Detect which cell encompasses the target text, then output its (x, y) center coordinate. 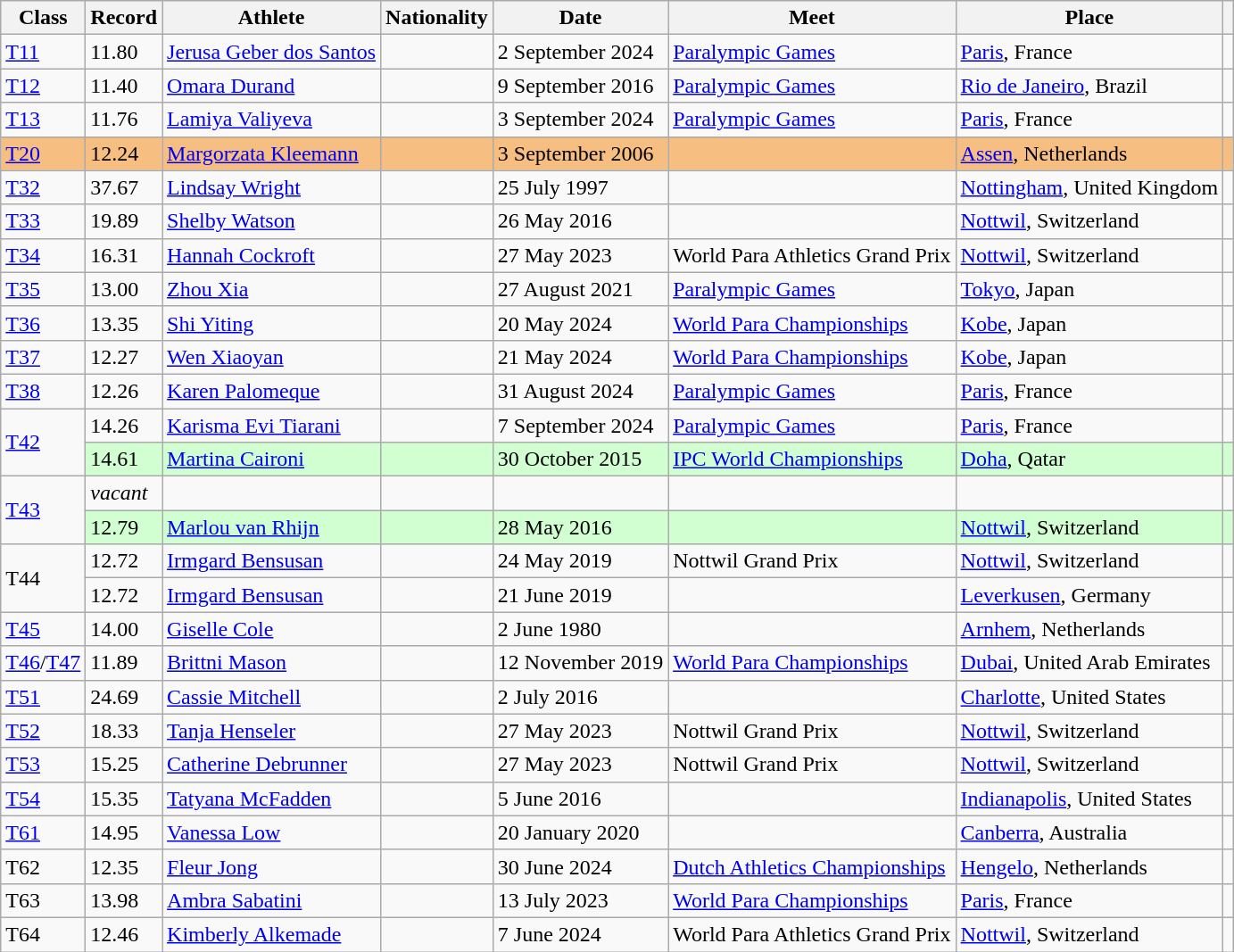
14.00 (124, 629)
21 June 2019 (580, 595)
9 September 2016 (580, 86)
12.24 (124, 153)
Indianapolis, United States (1089, 799)
Nottingham, United Kingdom (1089, 187)
27 August 2021 (580, 289)
7 June 2024 (580, 934)
11.80 (124, 52)
Record (124, 18)
Tanja Henseler (271, 731)
Leverkusen, Germany (1089, 595)
11.76 (124, 120)
Tatyana McFadden (271, 799)
12.35 (124, 866)
Meet (812, 18)
Omara Durand (271, 86)
T43 (43, 510)
T12 (43, 86)
20 May 2024 (580, 323)
Place (1089, 18)
31 August 2024 (580, 391)
15.25 (124, 765)
2 June 1980 (580, 629)
T63 (43, 900)
Athlete (271, 18)
30 October 2015 (580, 459)
30 June 2024 (580, 866)
14.61 (124, 459)
T45 (43, 629)
T38 (43, 391)
Lamiya Valiyeva (271, 120)
14.26 (124, 426)
Karisma Evi Tiarani (271, 426)
Wen Xiaoyan (271, 357)
12.27 (124, 357)
14.95 (124, 832)
Giselle Cole (271, 629)
Tokyo, Japan (1089, 289)
IPC World Championships (812, 459)
Martina Caironi (271, 459)
25 July 1997 (580, 187)
18.33 (124, 731)
5 June 2016 (580, 799)
Dutch Athletics Championships (812, 866)
13.00 (124, 289)
T44 (43, 578)
Hannah Cockroft (271, 255)
T64 (43, 934)
Karen Palomeque (271, 391)
16.31 (124, 255)
Shi Yiting (271, 323)
3 September 2006 (580, 153)
20 January 2020 (580, 832)
3 September 2024 (580, 120)
Nationality (437, 18)
19.89 (124, 221)
Rio de Janeiro, Brazil (1089, 86)
T20 (43, 153)
Canberra, Australia (1089, 832)
Fleur Jong (271, 866)
Hengelo, Netherlands (1089, 866)
T13 (43, 120)
Zhou Xia (271, 289)
24.69 (124, 697)
vacant (124, 493)
26 May 2016 (580, 221)
Date (580, 18)
Kimberly Alkemade (271, 934)
12.79 (124, 527)
13.35 (124, 323)
15.35 (124, 799)
24 May 2019 (580, 561)
T42 (43, 443)
Dubai, United Arab Emirates (1089, 663)
T54 (43, 799)
T34 (43, 255)
T33 (43, 221)
7 September 2024 (580, 426)
13 July 2023 (580, 900)
Shelby Watson (271, 221)
T37 (43, 357)
Charlotte, United States (1089, 697)
2 July 2016 (580, 697)
T46/T47 (43, 663)
Vanessa Low (271, 832)
T11 (43, 52)
2 September 2024 (580, 52)
21 May 2024 (580, 357)
Jerusa Geber dos Santos (271, 52)
T51 (43, 697)
12 November 2019 (580, 663)
Catherine Debrunner (271, 765)
Class (43, 18)
T52 (43, 731)
T35 (43, 289)
T36 (43, 323)
Lindsay Wright (271, 187)
Marlou van Rhijn (271, 527)
T62 (43, 866)
28 May 2016 (580, 527)
37.67 (124, 187)
13.98 (124, 900)
Cassie Mitchell (271, 697)
Assen, Netherlands (1089, 153)
Brittni Mason (271, 663)
11.40 (124, 86)
Arnhem, Netherlands (1089, 629)
11.89 (124, 663)
Margorzata Kleemann (271, 153)
T61 (43, 832)
T32 (43, 187)
Doha, Qatar (1089, 459)
Ambra Sabatini (271, 900)
12.46 (124, 934)
12.26 (124, 391)
T53 (43, 765)
